Locate the cell with the specified text and output its [X, Y] center coordinate. 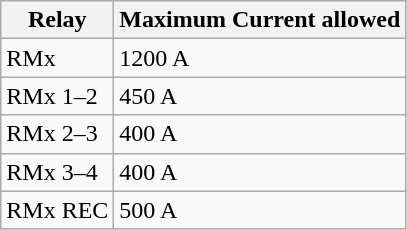
RMx 2–3 [58, 134]
RMx [58, 58]
1200 A [260, 58]
RMx REC [58, 210]
500 A [260, 210]
RMx 3–4 [58, 172]
Relay [58, 20]
450 A [260, 96]
RMx 1–2 [58, 96]
Maximum Current allowed [260, 20]
